Return (x, y) of the center of cell containing provided text 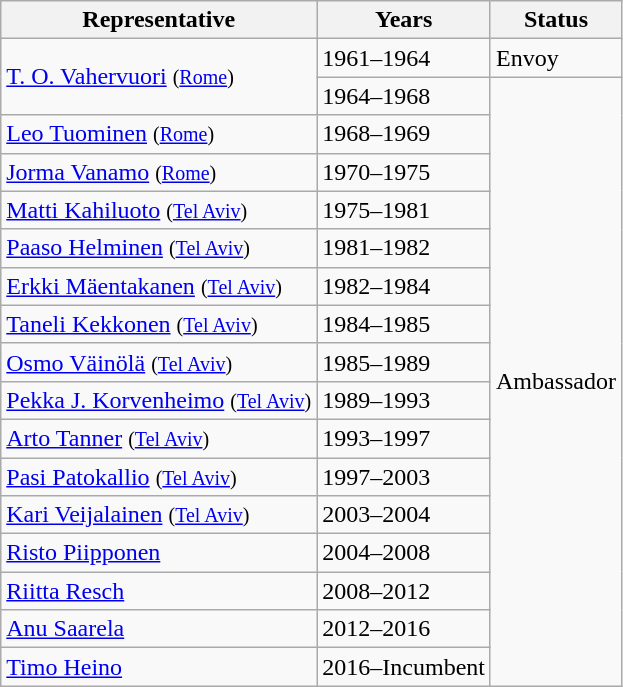
Timo Heino (159, 667)
Ambassador (556, 382)
1981–1982 (404, 248)
Arto Tanner (Tel Aviv) (159, 438)
1989–1993 (404, 400)
Paaso Helminen (Tel Aviv) (159, 248)
Riitta Resch (159, 591)
2012–2016 (404, 629)
1970–1975 (404, 172)
Leo Tuominen (Rome) (159, 134)
Representative (159, 20)
1964–1968 (404, 96)
Status (556, 20)
2004–2008 (404, 553)
1975–1981 (404, 210)
Anu Saarela (159, 629)
2008–2012 (404, 591)
1961–1964 (404, 58)
2003–2004 (404, 515)
Pekka J. Korvenheimo (Tel Aviv) (159, 400)
1982–1984 (404, 286)
Erkki Mäentakanen (Tel Aviv) (159, 286)
Risto Piipponen (159, 553)
Taneli Kekkonen (Tel Aviv) (159, 324)
Envoy (556, 58)
1984–1985 (404, 324)
1997–2003 (404, 477)
Years (404, 20)
Jorma Vanamo (Rome) (159, 172)
1985–1989 (404, 362)
Kari Veijalainen (Tel Aviv) (159, 515)
2016–Incumbent (404, 667)
1993–1997 (404, 438)
1968–1969 (404, 134)
Osmo Väinölä (Tel Aviv) (159, 362)
T. O. Vahervuori (Rome) (159, 77)
Matti Kahiluoto (Tel Aviv) (159, 210)
Pasi Patokallio (Tel Aviv) (159, 477)
